Search for the cell housing the specified text and yield its (X, Y) center coordinate. 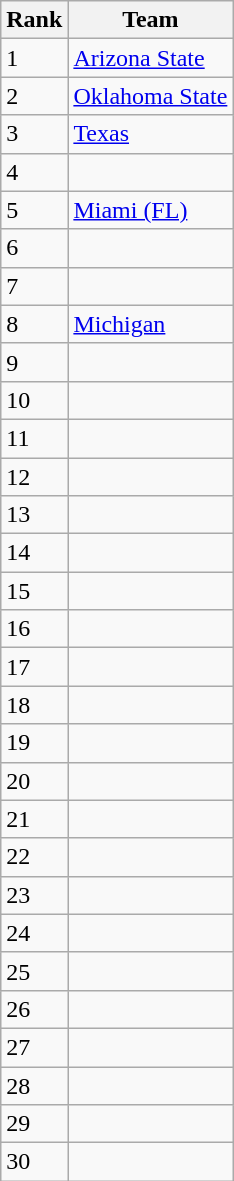
5 (34, 210)
12 (34, 477)
Rank (34, 20)
Michigan (150, 324)
8 (34, 324)
11 (34, 438)
22 (34, 857)
18 (34, 705)
1 (34, 58)
14 (34, 553)
28 (34, 1085)
3 (34, 134)
Arizona State (150, 58)
21 (34, 819)
Texas (150, 134)
Miami (FL) (150, 210)
25 (34, 971)
24 (34, 933)
Oklahoma State (150, 96)
4 (34, 172)
Team (150, 20)
15 (34, 591)
26 (34, 1009)
17 (34, 667)
27 (34, 1047)
13 (34, 515)
30 (34, 1162)
20 (34, 781)
29 (34, 1124)
16 (34, 629)
7 (34, 286)
2 (34, 96)
19 (34, 743)
23 (34, 895)
6 (34, 248)
10 (34, 400)
9 (34, 362)
